Scan for the cell matching the given text and deliver its [x, y] coordinate at center. 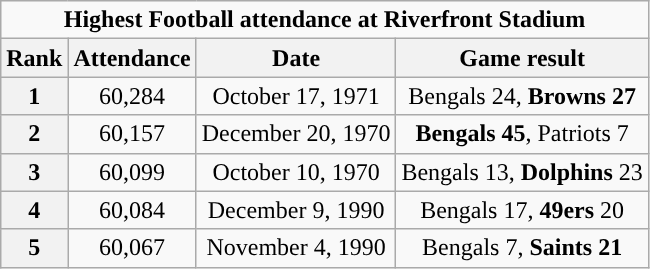
5 [34, 248]
1 [34, 96]
Bengals 13, Dolphins 23 [522, 172]
Highest Football attendance at Riverfront Stadium [325, 20]
4 [34, 210]
Bengals 24, Browns 27 [522, 96]
60,157 [132, 134]
Bengals 45, Patriots 7 [522, 134]
60,067 [132, 248]
Bengals 17, 49ers 20 [522, 210]
Bengals 7, Saints 21 [522, 248]
3 [34, 172]
Attendance [132, 58]
December 20, 1970 [296, 134]
Date [296, 58]
November 4, 1990 [296, 248]
October 17, 1971 [296, 96]
Rank [34, 58]
60,099 [132, 172]
60,284 [132, 96]
2 [34, 134]
October 10, 1970 [296, 172]
60,084 [132, 210]
Game result [522, 58]
December 9, 1990 [296, 210]
